Identify which cell holds the provided text, then report its (X, Y) central coordinate. 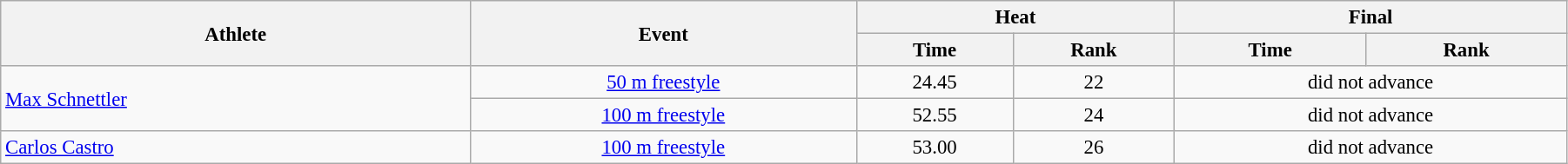
24.45 (935, 82)
Heat (1015, 17)
Max Schnettler (236, 99)
Event (663, 33)
22 (1094, 82)
50 m freestyle (663, 82)
Final (1371, 17)
24 (1094, 115)
Carlos Castro (236, 148)
53.00 (935, 148)
26 (1094, 148)
52.55 (935, 115)
Athlete (236, 33)
